Detect which cell encompasses the target text, then output its [x, y] center coordinate. 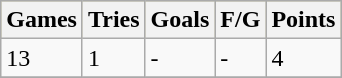
Points [304, 20]
F/G [240, 20]
Goals [180, 20]
13 [42, 58]
Games [42, 20]
Tries [114, 20]
4 [304, 58]
1 [114, 58]
